Locate the cell with the specified text and output its [X, Y] center coordinate. 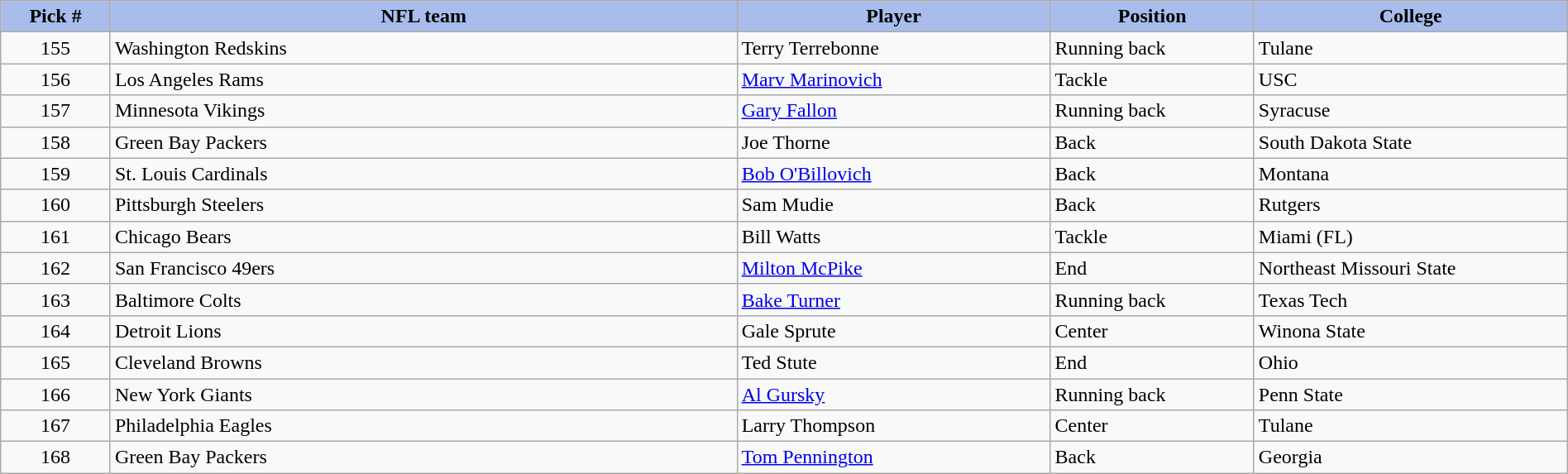
Penn State [1411, 395]
Baltimore Colts [423, 299]
164 [56, 331]
Chicago Bears [423, 237]
Bill Watts [893, 237]
Tom Pennington [893, 457]
Georgia [1411, 457]
New York Giants [423, 395]
167 [56, 426]
Gary Fallon [893, 111]
Minnesota Vikings [423, 111]
Al Gursky [893, 395]
157 [56, 111]
Bob O'Billovich [893, 174]
Cleveland Browns [423, 362]
155 [56, 48]
NFL team [423, 17]
USC [1411, 79]
Ohio [1411, 362]
College [1411, 17]
160 [56, 205]
St. Louis Cardinals [423, 174]
Marv Marinovich [893, 79]
166 [56, 395]
Winona State [1411, 331]
161 [56, 237]
Terry Terrebonne [893, 48]
Philadelphia Eagles [423, 426]
Bake Turner [893, 299]
168 [56, 457]
Washington Redskins [423, 48]
Pick # [56, 17]
Detroit Lions [423, 331]
Syracuse [1411, 111]
Ted Stute [893, 362]
158 [56, 142]
Texas Tech [1411, 299]
Larry Thompson [893, 426]
162 [56, 268]
156 [56, 79]
Sam Mudie [893, 205]
Position [1152, 17]
159 [56, 174]
South Dakota State [1411, 142]
165 [56, 362]
Northeast Missouri State [1411, 268]
Rutgers [1411, 205]
Gale Sprute [893, 331]
Los Angeles Rams [423, 79]
Miami (FL) [1411, 237]
Player [893, 17]
Milton McPike [893, 268]
Pittsburgh Steelers [423, 205]
Joe Thorne [893, 142]
163 [56, 299]
San Francisco 49ers [423, 268]
Montana [1411, 174]
